Scan for the cell matching the given text and deliver its (X, Y) coordinate at center. 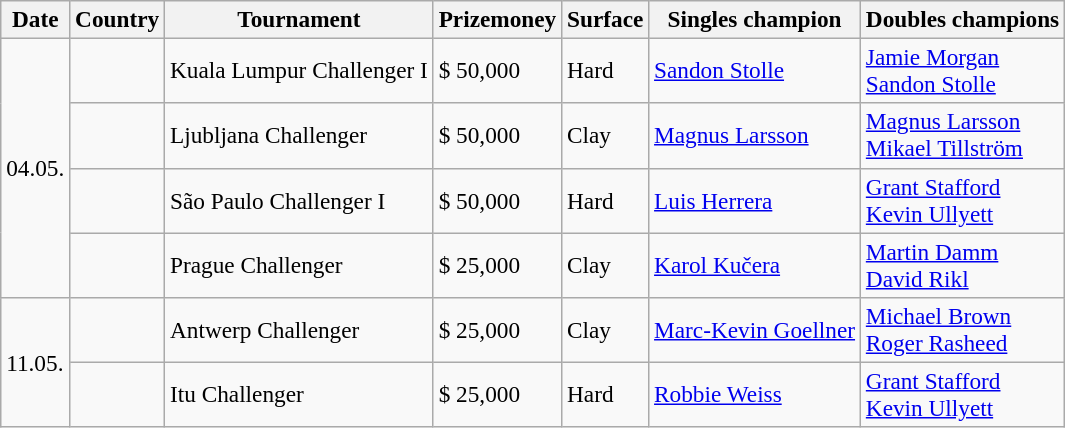
Itu Challenger (300, 394)
Prizemoney (497, 19)
Magnus Larsson Mikael Tillström (962, 136)
Jamie Morgan Sandon Stolle (962, 70)
04.05. (36, 168)
Prague Challenger (300, 264)
Ljubljana Challenger (300, 136)
Michael Brown Roger Rasheed (962, 330)
Marc-Kevin Goellner (755, 330)
São Paulo Challenger I (300, 200)
Country (118, 19)
Magnus Larsson (755, 136)
Martin Damm David Rikl (962, 264)
Surface (606, 19)
Karol Kučera (755, 264)
Tournament (300, 19)
Kuala Lumpur Challenger I (300, 70)
Doubles champions (962, 19)
Singles champion (755, 19)
11.05. (36, 362)
Antwerp Challenger (300, 330)
Sandon Stolle (755, 70)
Robbie Weiss (755, 394)
Luis Herrera (755, 200)
Date (36, 19)
